Provide the [x, y] coordinate of the cell's center where the given text is located.  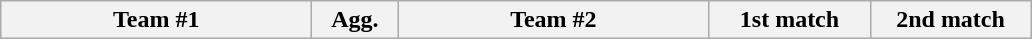
Team #2 [554, 20]
1st match [790, 20]
Team #1 [156, 20]
Agg. [355, 20]
2nd match [950, 20]
